Return (X, Y) of the center of cell containing provided text 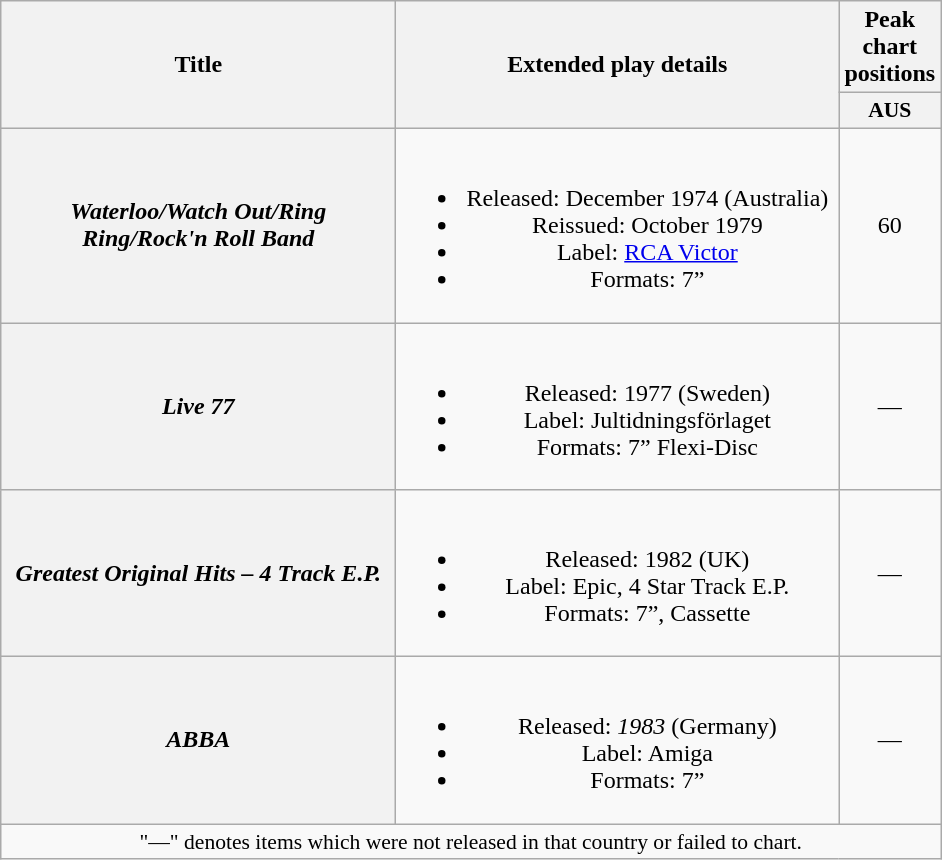
"—" denotes items which were not released in that country or failed to chart. (471, 842)
Released: 1982 (UK)Label: Epic, 4 Star Track E.P.Formats: 7”, Cassette (618, 574)
Greatest Original Hits – 4 Track E.P. (198, 574)
Waterloo/Watch Out/Ring Ring/Rock'n Roll Band (198, 225)
Released: 1983 (Germany)Label: AmigaFormats: 7” (618, 740)
Released: December 1974 (Australia)Reissued: October 1979Label: RCA VictorFormats: 7” (618, 225)
60 (890, 225)
ABBA (198, 740)
Peak chart positions (890, 47)
Live 77 (198, 406)
Title (198, 65)
Extended play details (618, 65)
AUS (890, 111)
Released: 1977 (Sweden)Label: JultidningsförlagetFormats: 7” Flexi-Disc (618, 406)
